Find where the given text appears and provide that cell's center as (X, Y) coordinate. 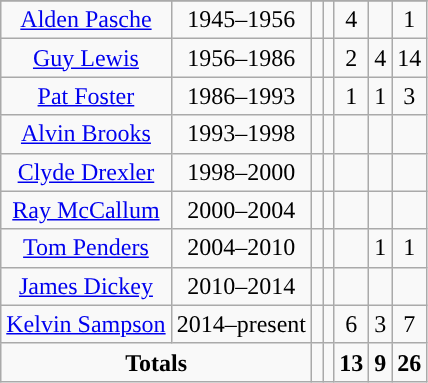
Clyde Drexler (86, 172)
Ray McCallum (86, 210)
Pat Foster (86, 96)
Kelvin Sampson (86, 324)
Alvin Brooks (86, 134)
1945–1956 (241, 20)
6 (352, 324)
Guy Lewis (86, 58)
9 (380, 362)
1956–1986 (241, 58)
2010–2014 (241, 286)
1998–2000 (241, 172)
Tom Penders (86, 248)
2000–2004 (241, 210)
14 (410, 58)
Alden Pasche (86, 20)
13 (352, 362)
26 (410, 362)
1986–1993 (241, 96)
Totals (156, 362)
James Dickey (86, 286)
7 (410, 324)
2014–present (241, 324)
2 (352, 58)
2004–2010 (241, 248)
1993–1998 (241, 134)
